Provide the [X, Y] coordinate of the cell's center where the given text is located.  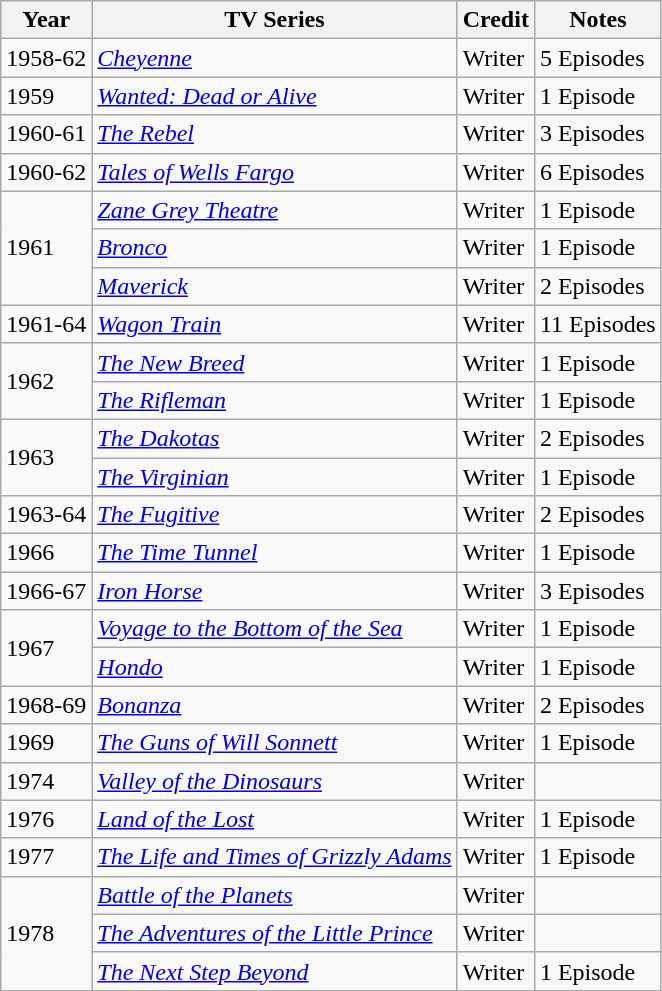
11 Episodes [598, 324]
Notes [598, 20]
The Next Step Beyond [274, 971]
The New Breed [274, 362]
1960-61 [46, 134]
Year [46, 20]
Cheyenne [274, 58]
Battle of the Planets [274, 895]
Maverick [274, 286]
Land of the Lost [274, 819]
1962 [46, 381]
1963 [46, 457]
1959 [46, 96]
1963-64 [46, 515]
5 Episodes [598, 58]
Wagon Train [274, 324]
The Fugitive [274, 515]
1958-62 [46, 58]
The Adventures of the Little Prince [274, 933]
1969 [46, 743]
Valley of the Dinosaurs [274, 781]
1961 [46, 248]
1966-67 [46, 591]
The Dakotas [274, 438]
The Rebel [274, 134]
The Guns of Will Sonnett [274, 743]
1966 [46, 553]
6 Episodes [598, 172]
1968-69 [46, 705]
Iron Horse [274, 591]
Bonanza [274, 705]
Tales of Wells Fargo [274, 172]
Voyage to the Bottom of the Sea [274, 629]
1960-62 [46, 172]
The Life and Times of Grizzly Adams [274, 857]
1978 [46, 933]
The Rifleman [274, 400]
TV Series [274, 20]
1961-64 [46, 324]
The Time Tunnel [274, 553]
Hondo [274, 667]
Bronco [274, 248]
Credit [496, 20]
Zane Grey Theatre [274, 210]
1976 [46, 819]
1967 [46, 648]
1977 [46, 857]
The Virginian [274, 477]
Wanted: Dead or Alive [274, 96]
1974 [46, 781]
